Return the [X, Y] coordinate for the center point of the cell that contains the specified text.  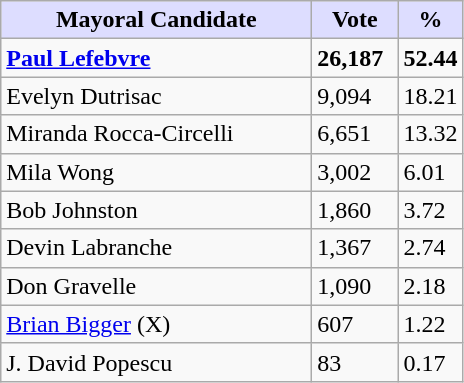
6.01 [430, 172]
1.22 [430, 324]
3.72 [430, 210]
18.21 [430, 96]
Brian Bigger (X) [156, 324]
83 [355, 362]
Devin Labranche [156, 248]
607 [355, 324]
9,094 [355, 96]
2.18 [430, 286]
Mayoral Candidate [156, 20]
26,187 [355, 58]
2.74 [430, 248]
J. David Popescu [156, 362]
1,367 [355, 248]
Paul Lefebvre [156, 58]
1,860 [355, 210]
52.44 [430, 58]
Miranda Rocca-Circelli [156, 134]
6,651 [355, 134]
% [430, 20]
13.32 [430, 134]
Vote [355, 20]
3,002 [355, 172]
1,090 [355, 286]
0.17 [430, 362]
Don Gravelle [156, 286]
Mila Wong [156, 172]
Bob Johnston [156, 210]
Evelyn Dutrisac [156, 96]
